Scan for the cell matching the given text and deliver its [x, y] coordinate at center. 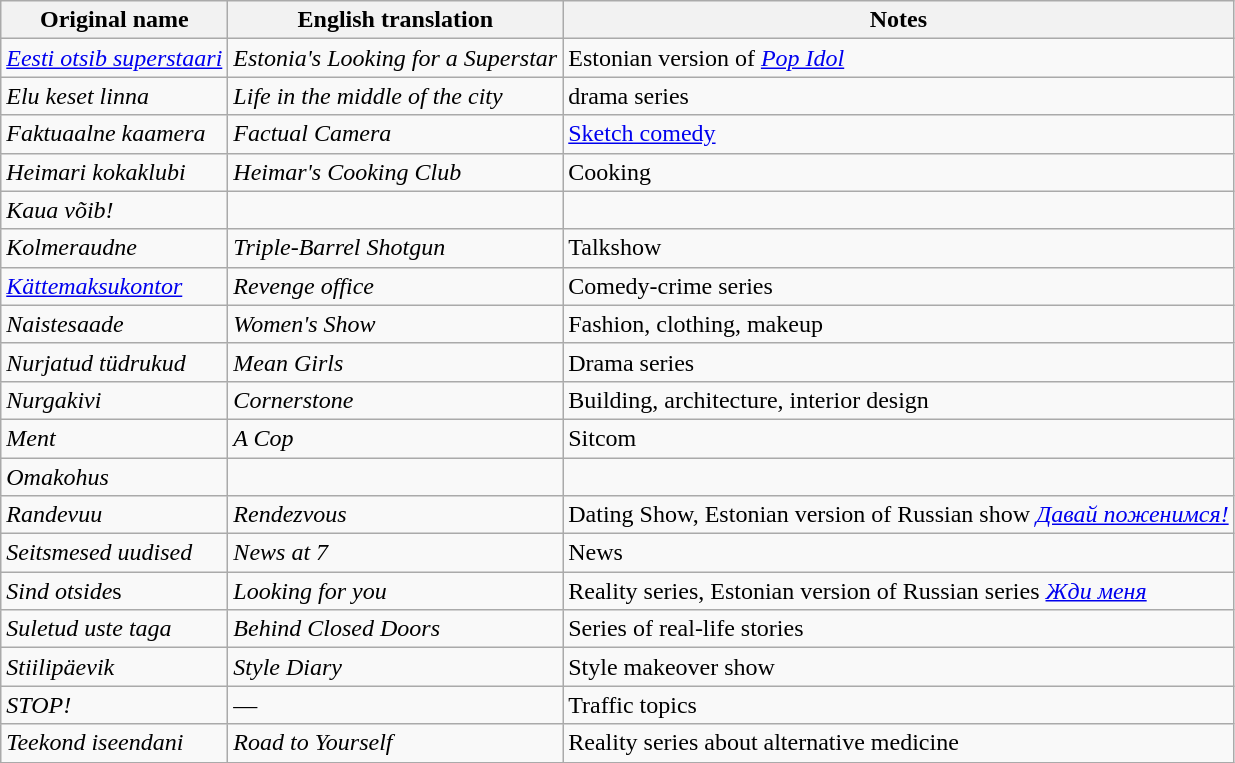
Randevuu [114, 515]
Factual Camera [396, 134]
Original name [114, 20]
Building, architecture, interior design [898, 400]
Style Diary [396, 667]
Comedy-crime series [898, 286]
English translation [396, 20]
Notes [898, 20]
Ment [114, 438]
Seitsmesed uudised [114, 553]
Eesti otsib superstaari [114, 58]
News at 7 [396, 553]
Cooking [898, 172]
STOP! [114, 705]
Teekond iseendani [114, 743]
Estonian version of Pop Idol [898, 58]
A Cop [396, 438]
Women's Show [396, 324]
Reality series, Estonian version of Russian series Жди меня [898, 591]
Talkshow [898, 248]
Dating Show, Estonian version of Russian show Давай поженимся! [898, 515]
Series of real-life stories [898, 629]
Nurgakivi [114, 400]
Looking for you [396, 591]
Sketch comedy [898, 134]
Sitcom [898, 438]
Heimar's Cooking Club [396, 172]
News [898, 553]
Suletud uste taga [114, 629]
drama series [898, 96]
Fashion, clothing, makeup [898, 324]
Kättemaksukontor [114, 286]
Kolmeraudne [114, 248]
Omakohus [114, 477]
Behind Closed Doors [396, 629]
Nurjatud tüdrukud [114, 362]
Style makeover show [898, 667]
Naistesaade [114, 324]
Heimari kokaklubi [114, 172]
Life in the middle of the city [396, 96]
Rendezvous [396, 515]
Elu keset linna [114, 96]
Road to Yourself [396, 743]
Revenge office [396, 286]
Reality series about alternative medicine [898, 743]
Mean Girls [396, 362]
Drama series [898, 362]
— [396, 705]
Sind otsides [114, 591]
Faktuaalne kaamera [114, 134]
Kaua võib! [114, 210]
Estonia's Looking for a Superstar [396, 58]
Cornerstone [396, 400]
Traffic topics [898, 705]
Triple-Barrel Shotgun [396, 248]
Stiilipäevik [114, 667]
